From the cell containing the given text, extract its center point as (X, Y) coordinate. 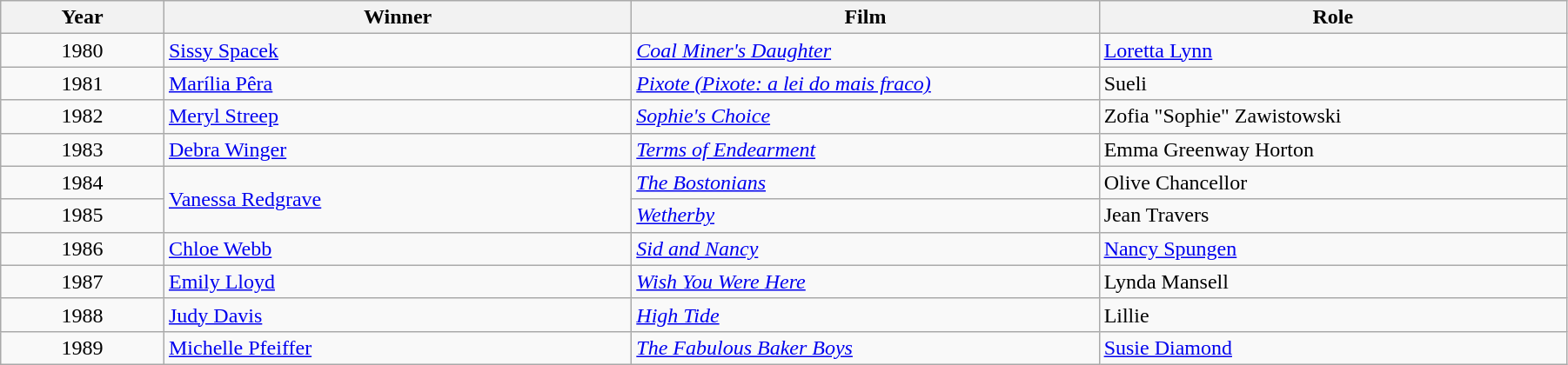
1989 (83, 348)
Marília Pêra (397, 83)
Susie Diamond (1333, 348)
Wetherby (865, 216)
Sophie's Choice (865, 116)
Zofia "Sophie" Zawistowski (1333, 116)
Sissy Spacek (397, 50)
Sueli (1333, 83)
1982 (83, 116)
1986 (83, 249)
1985 (83, 216)
Terms of Endearment (865, 149)
Olive Chancellor (1333, 182)
Vanessa Redgrave (397, 199)
Sid and Nancy (865, 249)
High Tide (865, 315)
Michelle Pfeiffer (397, 348)
1983 (83, 149)
Meryl Streep (397, 116)
The Fabulous Baker Boys (865, 348)
Winner (397, 17)
Chloe Webb (397, 249)
1988 (83, 315)
Nancy Spungen (1333, 249)
The Bostonians (865, 182)
1981 (83, 83)
1987 (83, 282)
Jean Travers (1333, 216)
Wish You Were Here (865, 282)
Emily Lloyd (397, 282)
Judy Davis (397, 315)
Debra Winger (397, 149)
Loretta Lynn (1333, 50)
Lynda Mansell (1333, 282)
Role (1333, 17)
Year (83, 17)
Lillie (1333, 315)
1984 (83, 182)
Pixote (Pixote: a lei do mais fraco) (865, 83)
Emma Greenway Horton (1333, 149)
Coal Miner's Daughter (865, 50)
1980 (83, 50)
Film (865, 17)
